Search for the cell housing the specified text and yield its [x, y] center coordinate. 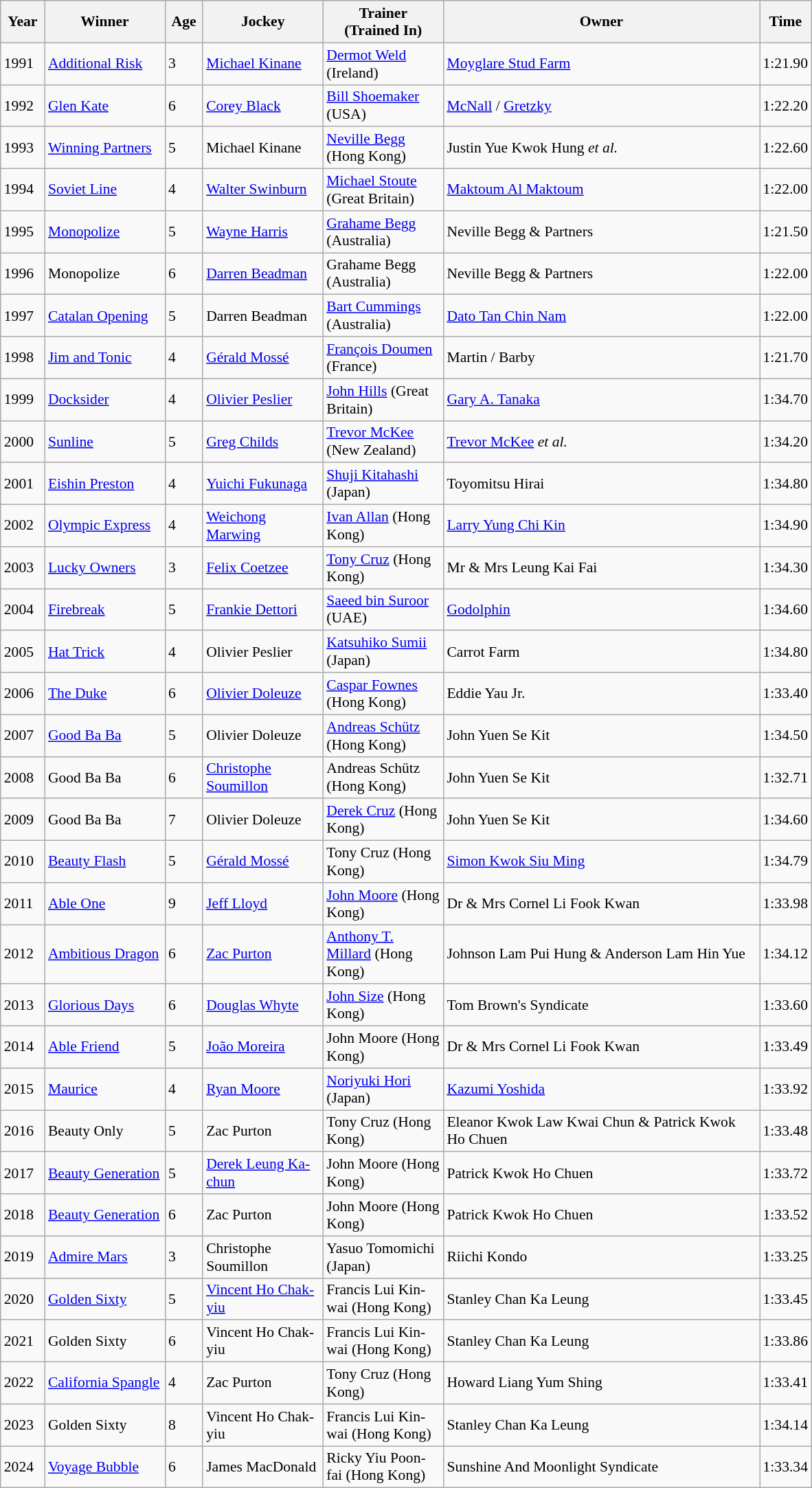
2004 [23, 610]
Trevor McKee et al. [601, 441]
Bart Cummings (Australia) [383, 316]
1:34.14 [786, 1425]
Toyomitsu Hirai [601, 484]
2009 [23, 820]
Simon Kwok Siu Ming [601, 861]
1:32.71 [786, 778]
1:33.25 [786, 1257]
1:21.50 [786, 232]
2015 [23, 1090]
Kazumi Yoshida [601, 1090]
Able One [104, 904]
1:21.70 [786, 357]
Ivan Allan (Hong Kong) [383, 526]
Lucky Owners [104, 567]
Voyage Bubble [104, 1467]
1:33.40 [786, 694]
2000 [23, 441]
1:22.20 [786, 106]
1993 [23, 148]
Winning Partners [104, 148]
Maktoum Al Maktoum [601, 190]
John Hills (Great Britain) [383, 400]
2001 [23, 484]
Firebreak [104, 610]
Carrot Farm [601, 651]
Caspar Fownes (Hong Kong) [383, 694]
Shuji Kitahashi (Japan) [383, 484]
Additional Risk [104, 63]
Eleanor Kwok Law Kwai Chun & Patrick Kwok Ho Chuen [601, 1131]
Katsuhiko Sumii (Japan) [383, 651]
Derek Leung Ka-chun [262, 1173]
Yuichi Fukunaga [262, 484]
Age [184, 22]
2023 [23, 1425]
2012 [23, 955]
McNall / Gretzky [601, 106]
Catalan Opening [104, 316]
Gary A. Tanaka [601, 400]
9 [184, 904]
Jeff Lloyd [262, 904]
Bill Shoemaker (USA) [383, 106]
João Moreira [262, 1047]
2006 [23, 694]
Winner [104, 22]
Moyglare Stud Farm [601, 63]
Douglas Whyte [262, 1006]
1:33.49 [786, 1047]
Weichong Marwing [262, 526]
1999 [23, 400]
1:33.52 [786, 1215]
1992 [23, 106]
Riichi Kondo [601, 1257]
2017 [23, 1173]
2005 [23, 651]
1:34.90 [786, 526]
Godolphin [601, 610]
Time [786, 22]
Glen Kate [104, 106]
Year [23, 22]
Johnson Lam Pui Hung & Anderson Lam Hin Yue [601, 955]
Beauty Flash [104, 861]
John Size (Hong Kong) [383, 1006]
James MacDonald [262, 1467]
2010 [23, 861]
Howard Liang Yum Shing [601, 1384]
California Spangle [104, 1384]
2013 [23, 1006]
Dato Tan Chin Nam [601, 316]
1:33.72 [786, 1173]
Felix Coetzee [262, 567]
2021 [23, 1341]
Noriyuki Hori (Japan) [383, 1090]
Dermot Weld (Ireland) [383, 63]
1:33.45 [786, 1298]
Mr & Mrs Leung Kai Fai [601, 567]
Admire Mars [104, 1257]
2003 [23, 567]
2007 [23, 735]
1:34.20 [786, 441]
Able Friend [104, 1047]
Derek Cruz (Hong Kong) [383, 820]
1:34.70 [786, 400]
1:22.60 [786, 148]
2020 [23, 1298]
Yasuo Tomomichi (Japan) [383, 1257]
2008 [23, 778]
1:34.79 [786, 861]
Frankie Dettori [262, 610]
Jockey [262, 22]
1:34.30 [786, 567]
Beauty Only [104, 1131]
1998 [23, 357]
Greg Childs [262, 441]
Martin / Barby [601, 357]
Hat Trick [104, 651]
Jim and Tonic [104, 357]
1:21.90 [786, 63]
Larry Yung Chi Kin [601, 526]
2016 [23, 1131]
Michael Stoute (Great Britain) [383, 190]
Owner [601, 22]
Sunshine And Moonlight Syndicate [601, 1467]
1:33.41 [786, 1384]
2024 [23, 1467]
Ricky Yiu Poon-fai (Hong Kong) [383, 1467]
1:33.60 [786, 1006]
Justin Yue Kwok Hung et al. [601, 148]
1:33.48 [786, 1131]
1:33.92 [786, 1090]
2018 [23, 1215]
Ryan Moore [262, 1090]
The Duke [104, 694]
Docksider [104, 400]
2019 [23, 1257]
Glorious Days [104, 1006]
1:33.34 [786, 1467]
7 [184, 820]
2011 [23, 904]
Olympic Express [104, 526]
Soviet Line [104, 190]
8 [184, 1425]
Neville Begg (Hong Kong) [383, 148]
Anthony T. Millard (Hong Kong) [383, 955]
1:33.98 [786, 904]
1997 [23, 316]
Corey Black [262, 106]
Eishin Preston [104, 484]
1991 [23, 63]
1:34.50 [786, 735]
1:34.12 [786, 955]
Walter Swinburn [262, 190]
Trevor McKee (New Zealand) [383, 441]
1995 [23, 232]
François Doumen (France) [383, 357]
Sunline [104, 441]
Saeed bin Suroor (UAE) [383, 610]
1994 [23, 190]
Tom Brown's Syndicate [601, 1006]
1:33.86 [786, 1341]
2022 [23, 1384]
Trainer (Trained In) [383, 22]
1996 [23, 273]
2002 [23, 526]
2014 [23, 1047]
Eddie Yau Jr. [601, 694]
Wayne Harris [262, 232]
Maurice [104, 1090]
Ambitious Dragon [104, 955]
